Return [X, Y] of the center of cell containing provided text 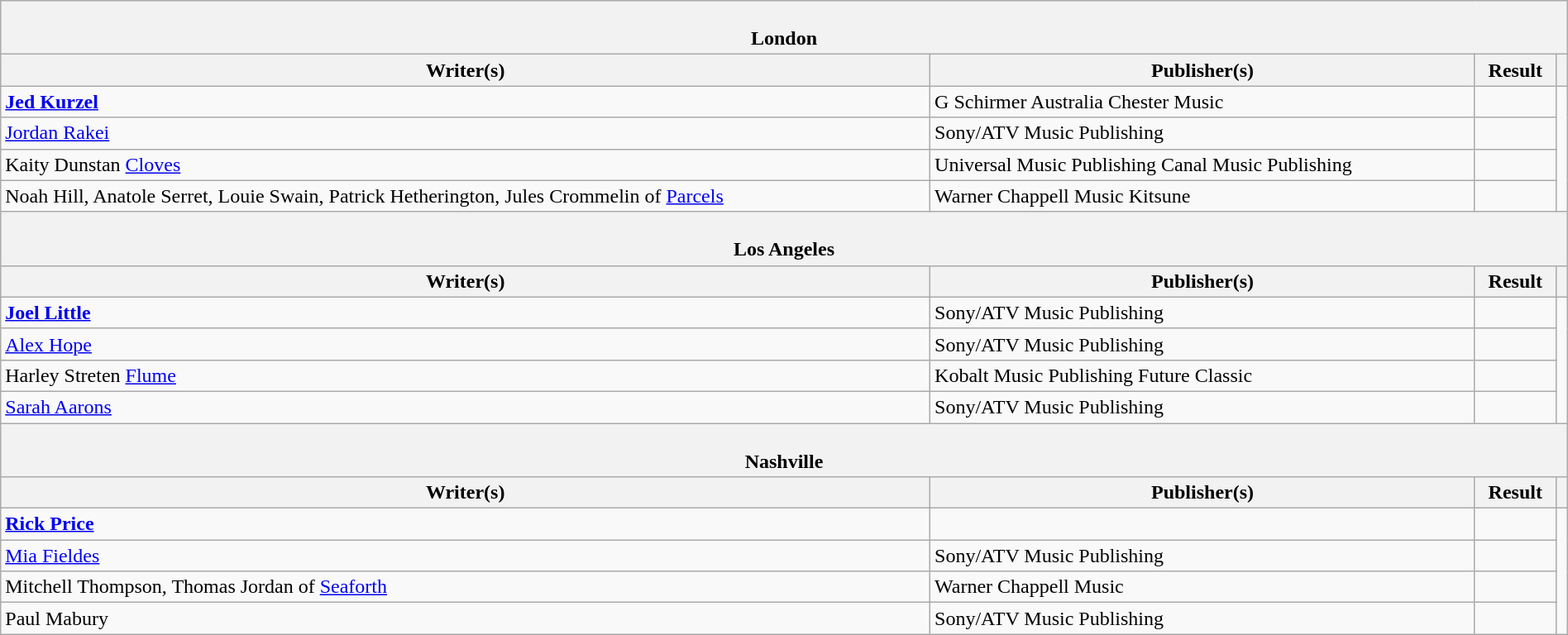
Universal Music Publishing Canal Music Publishing [1202, 165]
Jed Kurzel [466, 102]
Mitchell Thompson, Thomas Jordan of Seaforth [466, 587]
Nashville [784, 450]
Los Angeles [784, 238]
Rick Price [466, 524]
London [784, 28]
Kaity Dunstan Cloves [466, 165]
Warner Chappell Music [1202, 587]
Jordan Rakei [466, 133]
Joel Little [466, 313]
Warner Chappell Music Kitsune [1202, 196]
Alex Hope [466, 344]
Sarah Aarons [466, 407]
Harley Streten Flume [466, 375]
Paul Mabury [466, 618]
Kobalt Music Publishing Future Classic [1202, 375]
G Schirmer Australia Chester Music [1202, 102]
Noah Hill, Anatole Serret, Louie Swain, Patrick Hetherington, Jules Crommelin of Parcels [466, 196]
Mia Fieldes [466, 556]
